Scan for the cell matching the given text and deliver its (x, y) coordinate at center. 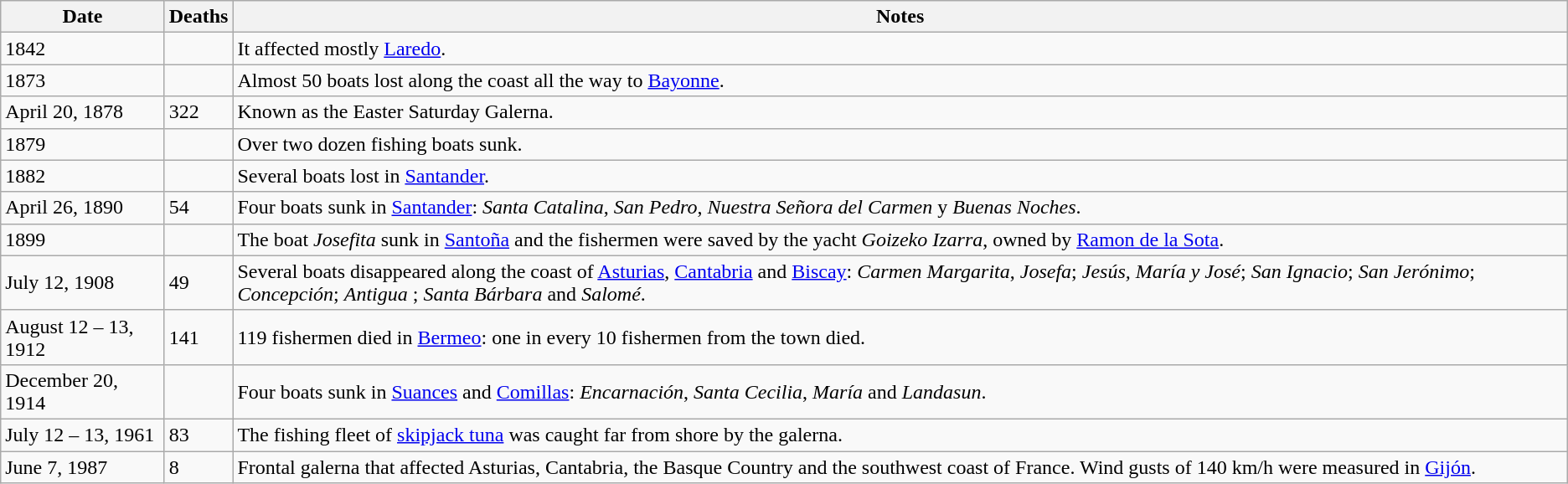
July 12, 1908 (82, 283)
1842 (82, 49)
Several boats lost in Santander. (900, 176)
83 (199, 435)
Almost 50 boats lost along the coast all the way to Bayonne. (900, 80)
Date (82, 17)
322 (199, 112)
Deaths (199, 17)
Four boats sunk in Suances and Comillas: Encarnación, Santa Cecilia, María and Landasun. (900, 392)
1879 (82, 144)
1873 (82, 80)
49 (199, 283)
Over two dozen fishing boats sunk. (900, 144)
8 (199, 466)
April 26, 1890 (82, 208)
141 (199, 337)
The boat Josefita sunk in Santoña and the fishermen were saved by the yacht Goizeko Izarra, owned by Ramon de la Sota. (900, 239)
August 12 – 13, 1912 (82, 337)
54 (199, 208)
It affected mostly Laredo. (900, 49)
December 20, 1914 (82, 392)
July 12 – 13, 1961 (82, 435)
June 7, 1987 (82, 466)
Known as the Easter Saturday Galerna. (900, 112)
1899 (82, 239)
Notes (900, 17)
The fishing fleet of skipjack tuna was caught far from shore by the galerna. (900, 435)
Four boats sunk in Santander: Santa Catalina, San Pedro, Nuestra Señora del Carmen y Buenas Noches. (900, 208)
1882 (82, 176)
April 20, 1878 (82, 112)
119 fishermen died in Bermeo: one in every 10 fishermen from the town died. (900, 337)
